Locate the cell with the specified text and output its [x, y] center coordinate. 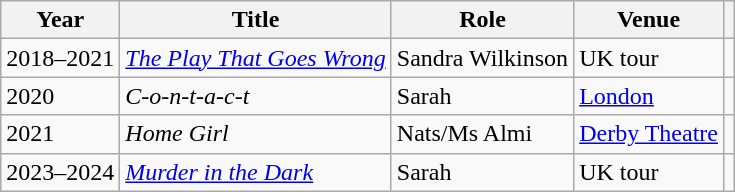
Venue [649, 20]
The Play That Goes Wrong [256, 58]
Role [482, 20]
2021 [60, 134]
Derby Theatre [649, 134]
London [649, 96]
Home Girl [256, 134]
Year [60, 20]
2018–2021 [60, 58]
2020 [60, 96]
2023–2024 [60, 172]
Sandra Wilkinson [482, 58]
Murder in the Dark [256, 172]
C-o-n-t-a-c-t [256, 96]
Nats/Ms Almi [482, 134]
Title [256, 20]
